Pinpoint the cell where the given text exists, returning its [X, Y] midpoint coordinate. 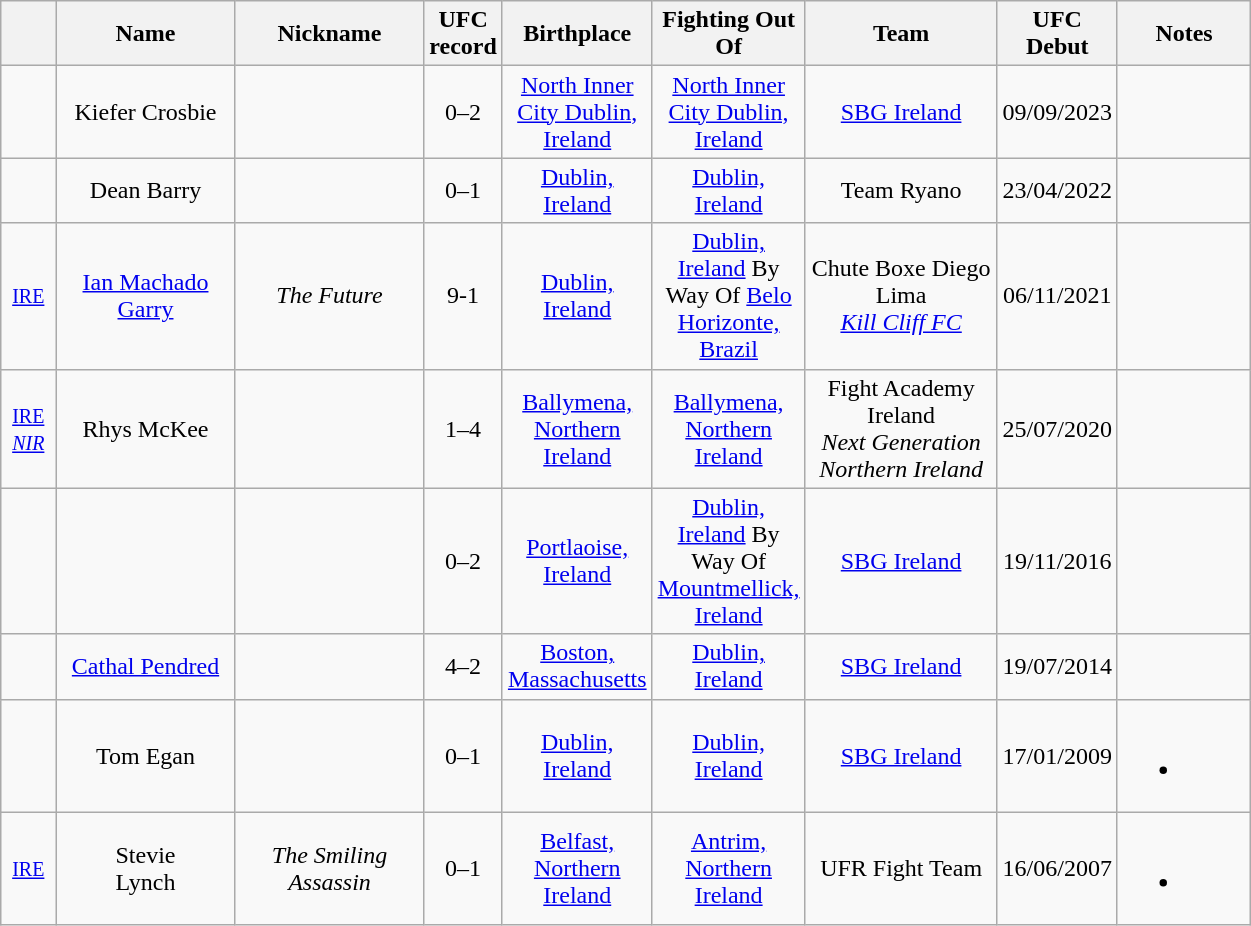
Team Ryano [901, 190]
Fighting Out Of [728, 34]
UFR Fight Team [901, 868]
Dublin, Ireland By Way Of Mountmellick, Ireland [728, 561]
Fight Academy IrelandNext Generation Northern Ireland [901, 428]
Dublin, Ireland By Way Of Belo Horizonte, Brazil [728, 296]
UFC record [464, 34]
The Smiling Assassin [330, 868]
StevieLynch [146, 868]
Birthplace [577, 34]
Cathal Pendred [146, 666]
The Future [330, 296]
Kiefer Crosbie [146, 112]
Ian Machado Garry [146, 296]
25/07/2020 [1057, 428]
Notes [1184, 34]
06/11/2021 [1057, 296]
9-1 [464, 296]
Dean Barry [146, 190]
Name [146, 34]
Tom Egan [146, 756]
Portlaoise, Ireland [577, 561]
Boston, Massachusetts [577, 666]
19/11/2016 [1057, 561]
4–2 [464, 666]
Antrim, Northern Ireland [728, 868]
Nickname [330, 34]
1–4 [464, 428]
19/07/2014 [1057, 666]
Team [901, 34]
17/01/2009 [1057, 756]
16/06/2007 [1057, 868]
09/09/2023 [1057, 112]
Chute Boxe Diego LimaKill Cliff FC [901, 296]
IRENIR [28, 428]
UFC Debut [1057, 34]
23/04/2022 [1057, 190]
Belfast, Northern Ireland [577, 868]
Rhys McKee [146, 428]
